Find where the given text appears and provide that cell's center as [x, y] coordinate. 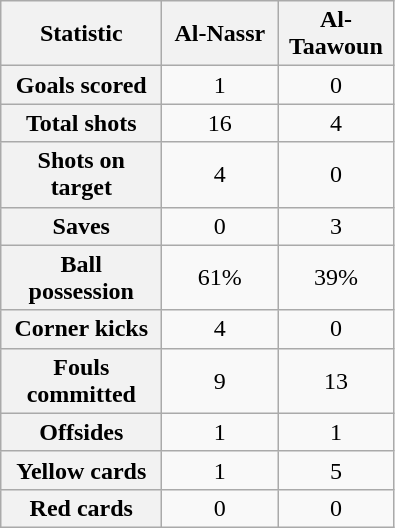
13 [336, 380]
9 [220, 380]
Corner kicks [82, 329]
Goals scored [82, 85]
Yellow cards [82, 470]
Ball possession [82, 278]
Saves [82, 226]
3 [336, 226]
Red cards [82, 508]
39% [336, 278]
Statistic [82, 34]
Offsides [82, 432]
Shots on target [82, 174]
Al-Taawoun [336, 34]
Fouls committed [82, 380]
Al-Nassr [220, 34]
16 [220, 123]
Total shots [82, 123]
5 [336, 470]
61% [220, 278]
